Extract the (x, y) coordinate from the center of the cell holding the provided text.  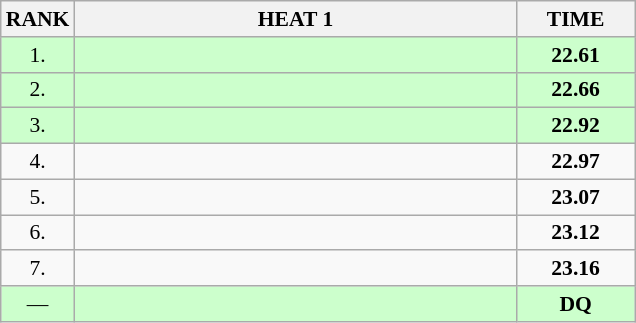
HEAT 1 (295, 19)
TIME (576, 19)
22.61 (576, 55)
6. (38, 233)
22.92 (576, 126)
7. (38, 269)
1. (38, 55)
5. (38, 197)
— (38, 304)
22.66 (576, 90)
2. (38, 90)
23.16 (576, 269)
4. (38, 162)
23.07 (576, 197)
22.97 (576, 162)
3. (38, 126)
RANK (38, 19)
DQ (576, 304)
23.12 (576, 233)
